Find where the given text appears and provide that cell's center as (X, Y) coordinate. 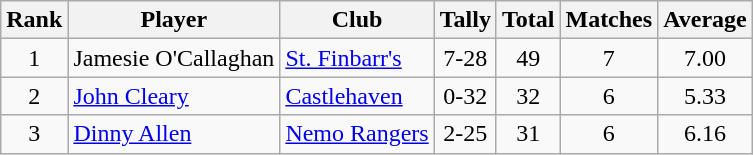
Castlehaven (357, 96)
St. Finbarr's (357, 58)
Matches (609, 20)
32 (528, 96)
0-32 (465, 96)
Jamesie O'Callaghan (174, 58)
Average (706, 20)
Club (357, 20)
Tally (465, 20)
John Cleary (174, 96)
6.16 (706, 134)
3 (34, 134)
7-28 (465, 58)
5.33 (706, 96)
Nemo Rangers (357, 134)
Dinny Allen (174, 134)
49 (528, 58)
2 (34, 96)
7.00 (706, 58)
Rank (34, 20)
1 (34, 58)
2-25 (465, 134)
31 (528, 134)
7 (609, 58)
Total (528, 20)
Player (174, 20)
